Search for the cell housing the specified text and yield its [x, y] center coordinate. 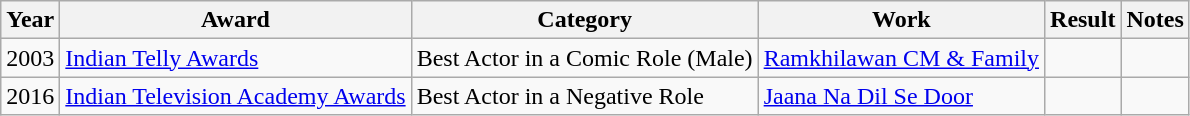
Result [1083, 20]
Category [584, 20]
Jaana Na Dil Se Door [901, 96]
Year [30, 20]
Indian Television Academy Awards [236, 96]
Indian Telly Awards [236, 58]
Work [901, 20]
Best Actor in a Negative Role [584, 96]
Award [236, 20]
Best Actor in a Comic Role (Male) [584, 58]
Notes [1155, 20]
2003 [30, 58]
Ramkhilawan CM & Family [901, 58]
2016 [30, 96]
